Return the (x, y) coordinate for the center point of the cell that contains the specified text.  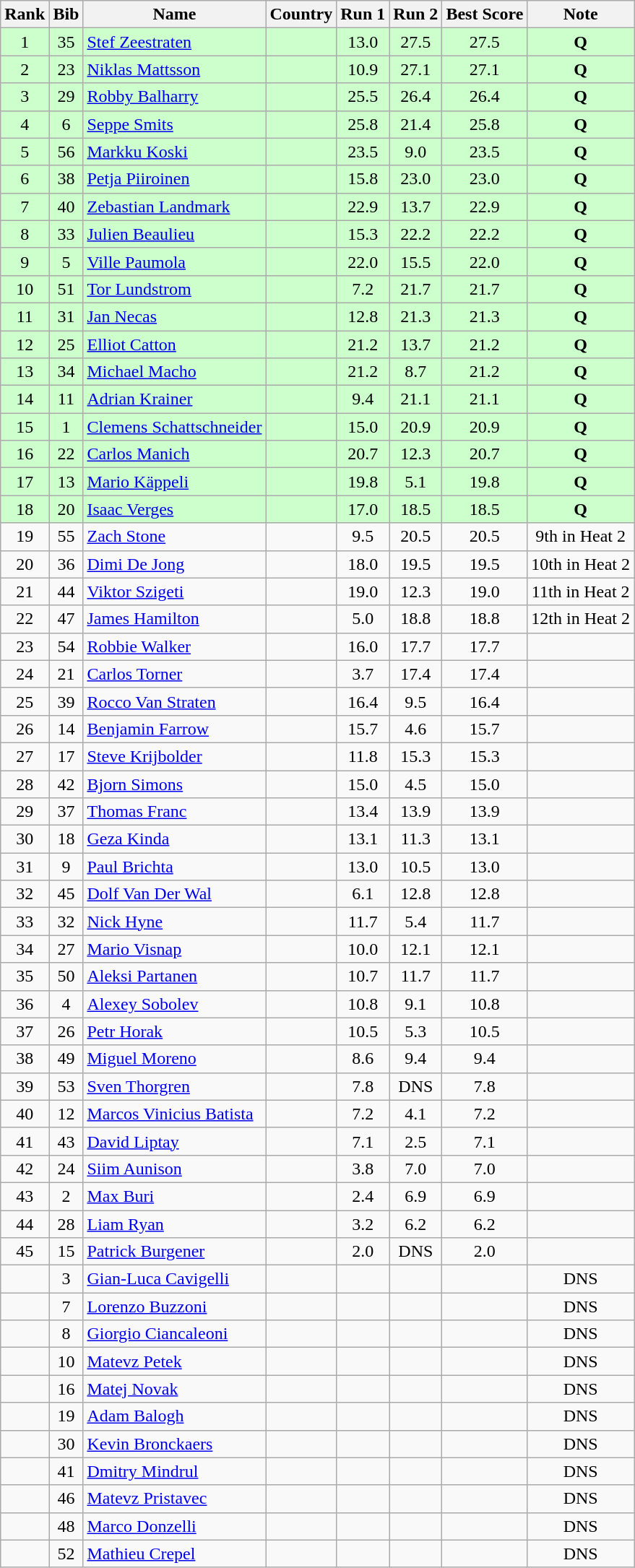
49 (66, 1059)
Mario Käppeli (175, 482)
Dolf Van Der Wal (175, 894)
10.7 (363, 976)
3.7 (363, 674)
Adrian Krainer (175, 399)
Markku Koski (175, 152)
3.8 (363, 1169)
Nick Hyne (175, 922)
James Hamilton (175, 619)
Run 2 (416, 14)
Note (581, 14)
51 (66, 289)
50 (66, 976)
Isaac Verges (175, 509)
10.0 (363, 949)
Matej Novak (175, 1389)
Robby Balharry (175, 97)
Dimi De Jong (175, 564)
Bib (66, 14)
Robbie Walker (175, 646)
8.6 (363, 1059)
Mathieu Crepel (175, 1554)
Petr Horak (175, 1031)
4.6 (416, 729)
9.1 (416, 1004)
Adam Balogh (175, 1416)
12th in Heat 2 (581, 619)
Clemens Schattschneider (175, 427)
2.5 (416, 1141)
Thomas Franc (175, 812)
56 (66, 152)
5.4 (416, 922)
Julien Beaulieu (175, 234)
Paul Brichta (175, 867)
Rocco Van Straten (175, 701)
Run 1 (363, 14)
Seppe Smits (175, 124)
Carlos Torner (175, 674)
Kevin Bronckaers (175, 1444)
Niklas Mattsson (175, 69)
Gian-Luca Cavigelli (175, 1279)
Michael Macho (175, 372)
11.3 (416, 839)
47 (66, 619)
Lorenzo Buzzoni (175, 1307)
Patrick Burgener (175, 1252)
David Liptay (175, 1141)
Petja Piiroinen (175, 179)
Rank (25, 14)
Bjorn Simons (175, 784)
4.5 (416, 784)
Viktor Szigeti (175, 592)
11th in Heat 2 (581, 592)
54 (66, 646)
9th in Heat 2 (581, 537)
5.0 (363, 619)
Name (175, 14)
Best Score (485, 14)
Country (301, 14)
17.0 (363, 509)
Dmitry Mindrul (175, 1471)
2.4 (363, 1196)
4.1 (416, 1114)
Jan Necas (175, 316)
Siim Aunison (175, 1169)
8.7 (416, 372)
55 (66, 537)
Tor Lundstrom (175, 289)
18.0 (363, 564)
9.0 (416, 152)
Sven Thorgren (175, 1086)
Matevz Petek (175, 1361)
5.1 (416, 482)
25.5 (363, 97)
13.4 (363, 812)
53 (66, 1086)
Stef Zeestraten (175, 42)
Geza Kinda (175, 839)
52 (66, 1554)
Marcos Vinicius Batista (175, 1114)
Alexey Sobolev (175, 1004)
Giorgio Ciancaleoni (175, 1334)
Mario Visnap (175, 949)
15.8 (363, 179)
Benjamin Farrow (175, 729)
Zach Stone (175, 537)
11.8 (363, 756)
Liam Ryan (175, 1224)
Matevz Pristavec (175, 1499)
48 (66, 1526)
15.5 (416, 261)
Steve Krijbolder (175, 756)
Carlos Manich (175, 454)
5.3 (416, 1031)
10.9 (363, 69)
Ville Paumola (175, 261)
21.4 (416, 124)
Max Buri (175, 1196)
Zebastian Landmark (175, 207)
10th in Heat 2 (581, 564)
Aleksi Partanen (175, 976)
6.1 (363, 894)
Marco Donzelli (175, 1526)
16.0 (363, 646)
Elliot Catton (175, 345)
3.2 (363, 1224)
Miguel Moreno (175, 1059)
46 (66, 1499)
